Detect which cell encompasses the target text, then output its (X, Y) center coordinate. 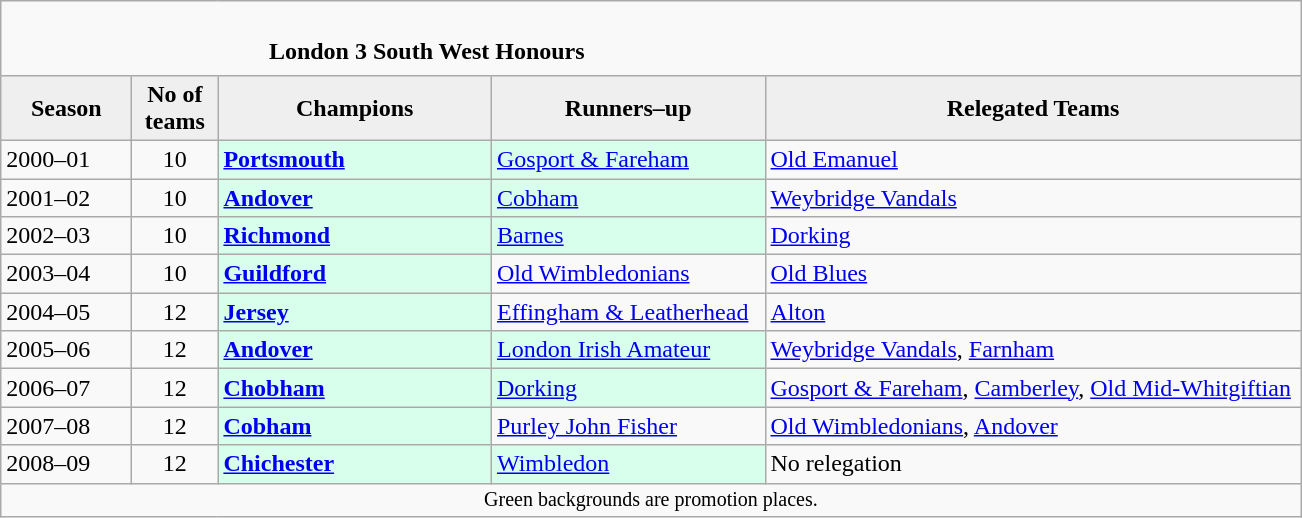
2005–06 (66, 350)
Green backgrounds are promotion places. (651, 500)
Richmond (355, 236)
2002–03 (66, 236)
2007–08 (66, 426)
2001–02 (66, 197)
Guildford (355, 274)
Relegated Teams (1033, 108)
Gosport & Fareham (628, 159)
2006–07 (66, 388)
Wimbledon (628, 464)
London Irish Amateur (628, 350)
Old Wimbledonians, Andover (1033, 426)
Effingham & Leatherhead (628, 312)
2008–09 (66, 464)
Barnes (628, 236)
2000–01 (66, 159)
Runners–up (628, 108)
Portsmouth (355, 159)
Old Blues (1033, 274)
Gosport & Fareham, Camberley, Old Mid-Whitgiftian (1033, 388)
Old Emanuel (1033, 159)
No of teams (175, 108)
Chobham (355, 388)
Old Wimbledonians (628, 274)
2004–05 (66, 312)
Champions (355, 108)
Weybridge Vandals, Farnham (1033, 350)
2003–04 (66, 274)
No relegation (1033, 464)
Purley John Fisher (628, 426)
Alton (1033, 312)
Chichester (355, 464)
Weybridge Vandals (1033, 197)
Season (66, 108)
Jersey (355, 312)
